Search for the cell housing the specified text and yield its (X, Y) center coordinate. 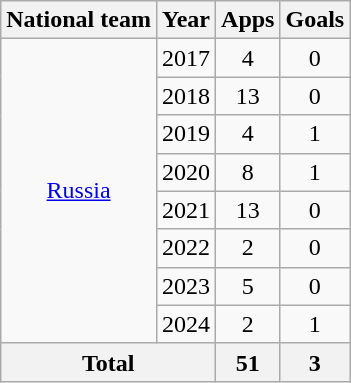
2017 (186, 58)
51 (248, 362)
2018 (186, 96)
8 (248, 172)
5 (248, 286)
3 (315, 362)
2019 (186, 134)
National team (79, 20)
2021 (186, 210)
Russia (79, 191)
2022 (186, 248)
Goals (315, 20)
2023 (186, 286)
2020 (186, 172)
Year (186, 20)
Total (108, 362)
Apps (248, 20)
2024 (186, 324)
